Find where the given text appears and provide that cell's center as (x, y) coordinate. 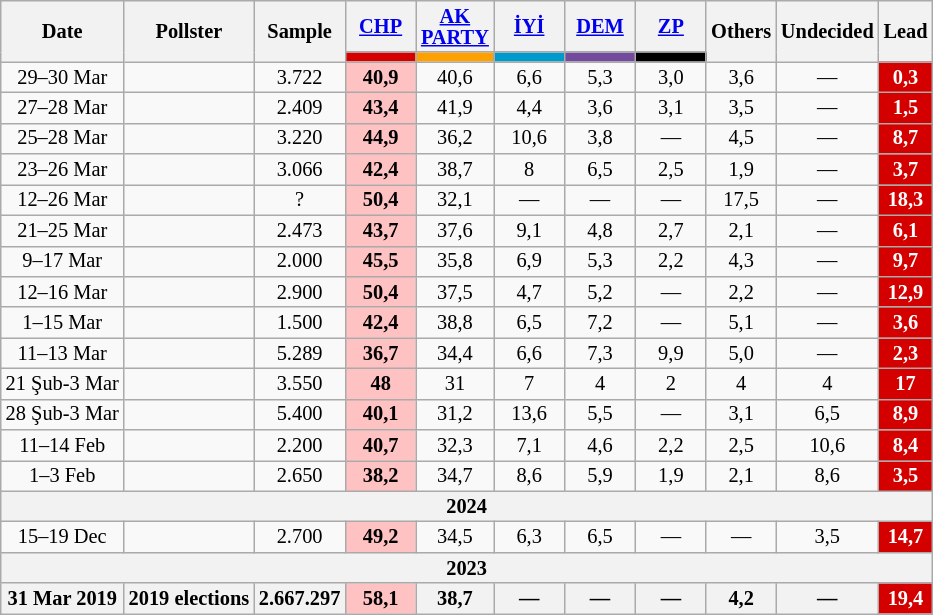
3.722 (300, 78)
38,2 (380, 476)
19,4 (906, 598)
4,3 (741, 262)
3.066 (300, 170)
AK PARTY (455, 26)
11–14 Feb (62, 446)
21 Şub-3 Mar (62, 384)
4,8 (600, 230)
7,2 (600, 322)
2.900 (300, 292)
5.400 (300, 414)
9–17 Mar (62, 262)
2.667.297 (300, 598)
28 Şub-3 Mar (62, 414)
29–30 Mar (62, 78)
34,5 (455, 538)
Lead (906, 30)
6,3 (530, 538)
5,5 (600, 414)
4,6 (600, 446)
2.200 (300, 446)
CHP (380, 26)
0,3 (906, 78)
4,7 (530, 292)
Pollster (189, 30)
32,3 (455, 446)
34,7 (455, 476)
1,5 (906, 108)
2.473 (300, 230)
Date (62, 30)
2 (670, 384)
4,4 (530, 108)
8,9 (906, 414)
2.409 (300, 108)
8,7 (906, 138)
7,3 (600, 354)
2.650 (300, 476)
6,9 (530, 262)
40,6 (455, 78)
9,9 (670, 354)
12,9 (906, 292)
ZP (670, 26)
Others (741, 30)
17,5 (741, 200)
8,4 (906, 446)
8 (530, 170)
6,1 (906, 230)
12–26 Mar (62, 200)
2,3 (906, 354)
43,4 (380, 108)
38,8 (455, 322)
5,0 (741, 354)
4,2 (741, 598)
31 Mar 2019 (62, 598)
58,1 (380, 598)
7,1 (530, 446)
15–19 Dec (62, 538)
2,7 (670, 230)
31 (455, 384)
Undecided (828, 30)
37,5 (455, 292)
3.220 (300, 138)
7 (530, 384)
40,9 (380, 78)
48 (380, 384)
9,7 (906, 262)
18,3 (906, 200)
36,7 (380, 354)
35,8 (455, 262)
43,7 (380, 230)
13,6 (530, 414)
5.289 (300, 354)
İYİ (530, 26)
34,4 (455, 354)
21–25 Mar (62, 230)
3,8 (600, 138)
25–28 Mar (62, 138)
3,7 (906, 170)
9,1 (530, 230)
5,2 (600, 292)
49,2 (380, 538)
2.000 (300, 262)
1–3 Feb (62, 476)
1–15 Mar (62, 322)
32,1 (455, 200)
1.500 (300, 322)
45,5 (380, 262)
Sample (300, 30)
41,9 (455, 108)
14,7 (906, 538)
40,7 (380, 446)
27–28 Mar (62, 108)
DEM (600, 26)
2.700 (300, 538)
4,5 (741, 138)
3,0 (670, 78)
2024 (467, 506)
37,6 (455, 230)
44,9 (380, 138)
31,2 (455, 414)
2023 (467, 568)
12–16 Mar (62, 292)
23–26 Mar (62, 170)
5,9 (600, 476)
40,1 (380, 414)
3.550 (300, 384)
2019 elections (189, 598)
17 (906, 384)
5,1 (741, 322)
? (300, 200)
36,2 (455, 138)
11–13 Mar (62, 354)
